Identify which cell holds the provided text, then report its [X, Y] central coordinate. 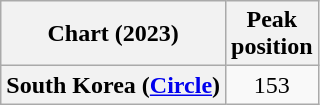
South Korea (Circle) [114, 85]
Chart (2023) [114, 34]
Peakposition [272, 34]
153 [272, 85]
